Identify which cell holds the provided text, then report its (X, Y) central coordinate. 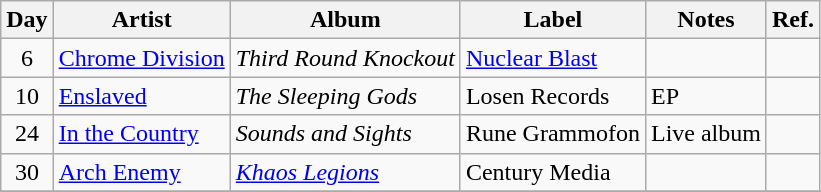
Label (552, 20)
Artist (142, 20)
Century Media (552, 172)
6 (27, 58)
The Sleeping Gods (345, 96)
Losen Records (552, 96)
Rune Grammofon (552, 134)
Enslaved (142, 96)
Album (345, 20)
Ref. (792, 20)
Arch Enemy (142, 172)
10 (27, 96)
Nuclear Blast (552, 58)
Day (27, 20)
24 (27, 134)
Khaos Legions (345, 172)
Chrome Division (142, 58)
Sounds and Sights (345, 134)
In the Country (142, 134)
30 (27, 172)
Notes (706, 20)
Live album (706, 134)
Third Round Knockout (345, 58)
EP (706, 96)
